Find where the given text appears and provide that cell's center as [x, y] coordinate. 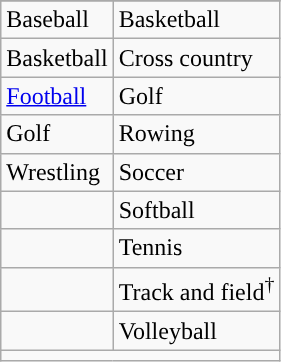
Rowing [196, 134]
Football [57, 96]
Track and field† [196, 290]
Baseball [57, 20]
Softball [196, 210]
Soccer [196, 172]
Cross country [196, 58]
Wrestling [57, 172]
Tennis [196, 248]
Volleyball [196, 331]
